Capture the cell that displays the provided text and extract its [x, y] central coordinate. 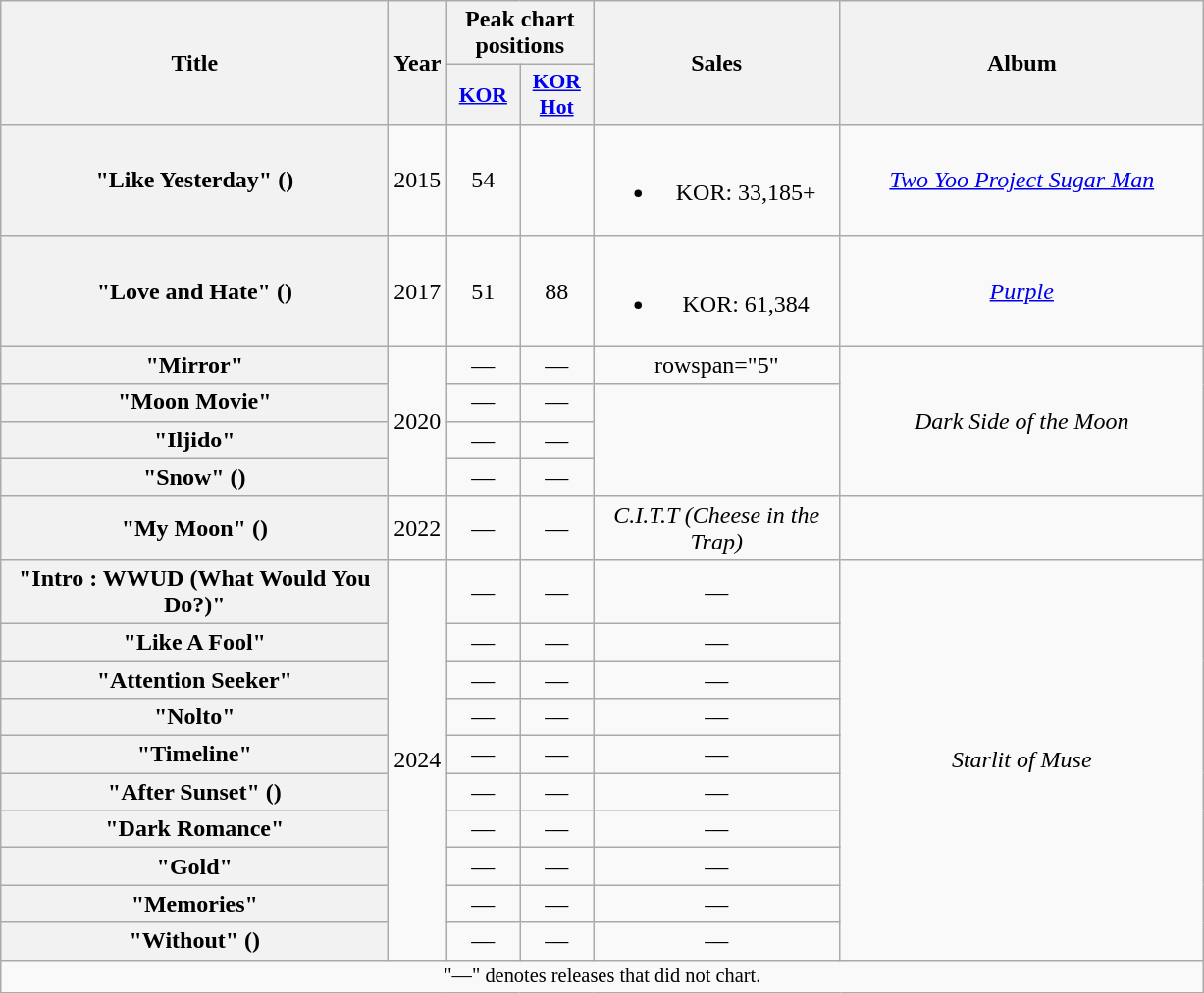
2015 [418, 181]
"Dark Romance" [194, 829]
54 [483, 181]
KOR [483, 94]
"After Sunset" () [194, 792]
"Timeline" [194, 755]
"Attention Seeker" [194, 680]
"Gold" [194, 866]
C.I.T.T (Cheese in the Trap) [716, 528]
"—" denotes releases that did not chart. [602, 976]
KOR: 61,384 [716, 290]
2017 [418, 290]
Album [1022, 63]
Year [418, 63]
"Snow" () [194, 477]
Two Yoo Project Sugar Man [1022, 181]
Dark Side of the Moon [1022, 421]
"My Moon" () [194, 528]
2024 [418, 759]
"Like Yesterday" () [194, 181]
"Without" () [194, 941]
Starlit of Muse [1022, 759]
Purple [1022, 290]
rowspan="5" [716, 365]
"Intro : WWUD (What Would You Do?)" [194, 591]
"Nolto" [194, 717]
Title [194, 63]
Sales [716, 63]
"Moon Movie" [194, 402]
2022 [418, 528]
2020 [418, 421]
"Like A Fool" [194, 642]
Peak chart positions [520, 33]
51 [483, 290]
88 [557, 290]
"Iljido" [194, 440]
KOR: 33,185+ [716, 181]
KOR Hot [557, 94]
"Memories" [194, 904]
"Love and Hate" () [194, 290]
"Mirror" [194, 365]
